Determine the (x, y) coordinate at the center of the cell enclosing the given text.  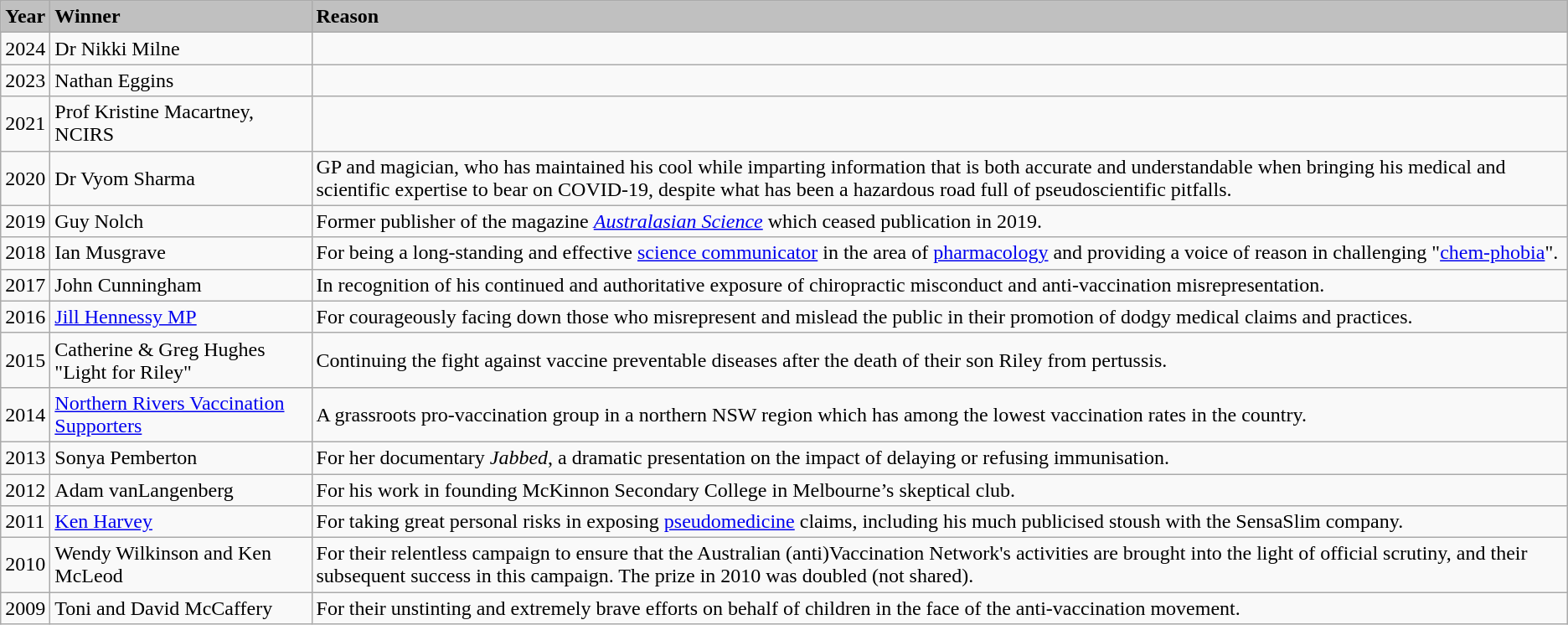
Reason (940, 17)
2018 (25, 253)
Year (25, 17)
Dr Nikki Milne (181, 49)
A grassroots pro-vaccination group in a northern NSW region which has among the lowest vaccination rates in the country. (940, 414)
2021 (25, 124)
For his work in founding McKinnon Secondary College in Melbourne’s skeptical club. (940, 490)
2014 (25, 414)
2012 (25, 490)
Dr Vyom Sharma (181, 178)
Jill Hennessy MP (181, 317)
Prof Kristine Macartney, NCIRS (181, 124)
2020 (25, 178)
For her documentary Jabbed, a dramatic presentation on the impact of delaying or refusing immunisation. (940, 457)
John Cunningham (181, 285)
Toni and David McCaffery (181, 608)
Ian Musgrave (181, 253)
Winner (181, 17)
Sonya Pemberton (181, 457)
2010 (25, 565)
For courageously facing down those who misrepresent and mislead the public in their promotion of dodgy medical claims and practices. (940, 317)
For taking great personal risks in exposing pseudomedicine claims, including his much publicised stoush with the SensaSlim company. (940, 522)
2024 (25, 49)
2019 (25, 221)
Nathan Eggins (181, 80)
Continuing the fight against vaccine preventable diseases after the death of their son Riley from pertussis. (940, 360)
Northern Rivers Vaccination Supporters (181, 414)
2013 (25, 457)
Catherine & Greg Hughes "Light for Riley" (181, 360)
2016 (25, 317)
2017 (25, 285)
Wendy Wilkinson and Ken McLeod (181, 565)
In recognition of his continued and authoritative exposure of chiropractic misconduct and anti-vaccination misrepresentation. (940, 285)
2023 (25, 80)
Guy Nolch (181, 221)
Ken Harvey (181, 522)
2011 (25, 522)
Former publisher of the magazine Australasian Science which ceased publication in 2019. (940, 221)
2009 (25, 608)
For their unstinting and extremely brave efforts on behalf of children in the face of the anti-vaccination movement. (940, 608)
Adam vanLangenberg (181, 490)
2015 (25, 360)
